Pinpoint the cell where the given text exists, returning its [X, Y] midpoint coordinate. 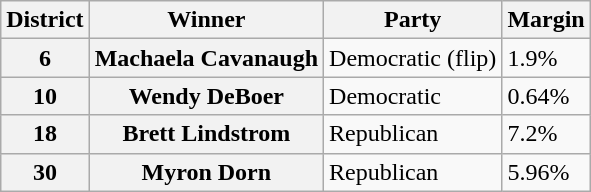
Party [413, 20]
Myron Dorn [206, 172]
5.96% [546, 172]
Machaela Cavanaugh [206, 58]
Winner [206, 20]
18 [45, 134]
Wendy DeBoer [206, 96]
10 [45, 96]
Brett Lindstrom [206, 134]
1.9% [546, 58]
30 [45, 172]
Margin [546, 20]
District [45, 20]
Democratic [413, 96]
7.2% [546, 134]
6 [45, 58]
0.64% [546, 96]
Democratic (flip) [413, 58]
